Search for the cell housing the specified text and yield its (X, Y) center coordinate. 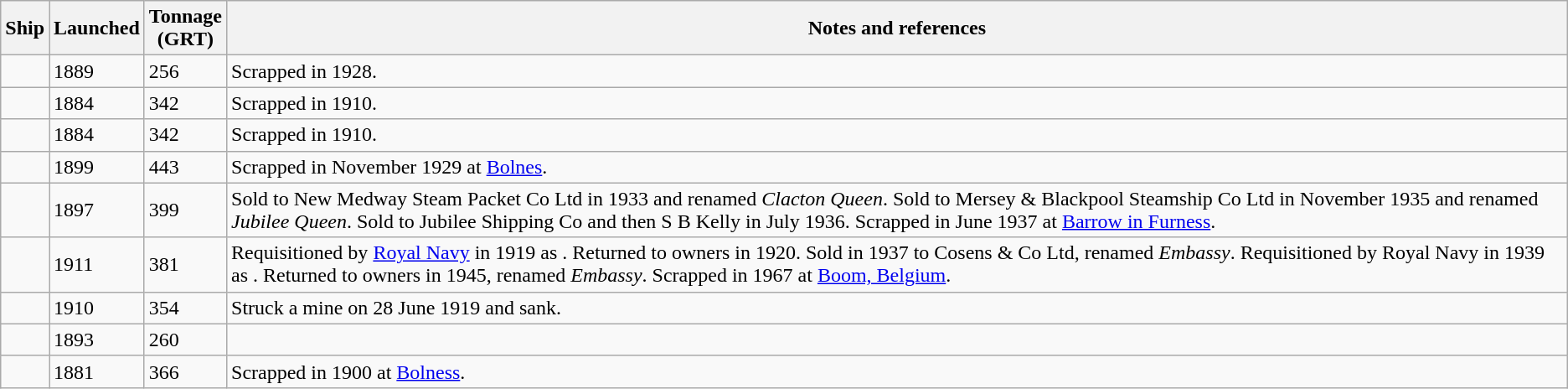
Launched (97, 29)
1899 (97, 167)
Scrapped in 1928. (898, 71)
443 (185, 167)
1911 (97, 265)
Notes and references (898, 29)
Scrapped in 1900 at Bolness. (898, 371)
Ship (25, 29)
1893 (97, 340)
366 (185, 371)
Struck a mine on 28 June 1919 and sank. (898, 308)
Tonnage(GRT) (185, 29)
399 (185, 210)
1881 (97, 371)
1889 (97, 71)
381 (185, 265)
1897 (97, 210)
256 (185, 71)
354 (185, 308)
260 (185, 340)
1910 (97, 308)
Scrapped in November 1929 at Bolnes. (898, 167)
